Detect which cell encompasses the target text, then output its [X, Y] center coordinate. 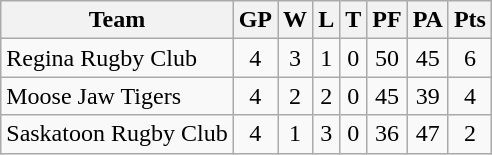
T [354, 20]
36 [387, 134]
PF [387, 20]
39 [428, 96]
Team [117, 20]
W [296, 20]
Moose Jaw Tigers [117, 96]
6 [470, 58]
Regina Rugby Club [117, 58]
L [326, 20]
Saskatoon Rugby Club [117, 134]
47 [428, 134]
PA [428, 20]
GP [255, 20]
50 [387, 58]
Pts [470, 20]
